Extract the (X, Y) coordinate from the center of the cell holding the provided text.  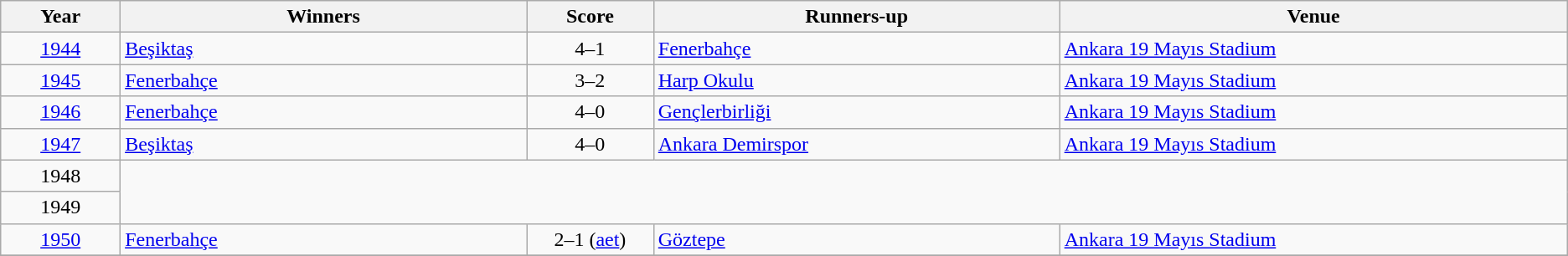
4–1 (590, 49)
1944 (60, 49)
1947 (60, 144)
1948 (60, 176)
1945 (60, 80)
1950 (60, 239)
1949 (60, 207)
3–2 (590, 80)
2–1 (aet) (590, 239)
Harp Okulu (856, 80)
Year (60, 17)
Ankara Demirspor (856, 144)
Göztepe (856, 239)
Winners (323, 17)
Score (590, 17)
Venue (1313, 17)
Runners-up (856, 17)
1946 (60, 112)
Gençlerbirliği (856, 112)
